Provide the [x, y] coordinate of the cell's center where the given text is located.  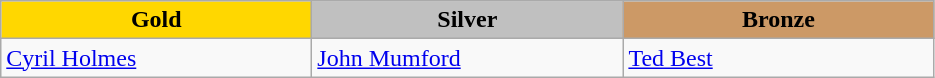
Cyril Holmes [156, 58]
Bronze [778, 20]
Silver [468, 20]
Ted Best [778, 58]
Gold [156, 20]
John Mumford [468, 58]
